Scan for the cell matching the given text and deliver its (X, Y) coordinate at center. 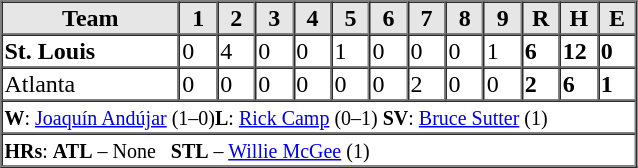
R (541, 18)
W: Joaquín Andújar (1–0)L: Rick Camp (0–1) SV: Bruce Sutter (1) (319, 116)
HRs: ATL – None STL – Willie McGee (1) (319, 150)
H (579, 18)
Team (91, 18)
E (617, 18)
Atlanta (91, 84)
7 (427, 18)
8 (465, 18)
3 (274, 18)
9 (503, 18)
St. Louis (91, 50)
12 (579, 50)
5 (350, 18)
